Search for the cell housing the specified text and yield its [X, Y] center coordinate. 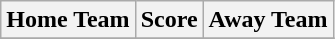
Away Team [268, 20]
Home Team [68, 20]
Score [169, 20]
